Locate the cell with the specified text and output its [x, y] center coordinate. 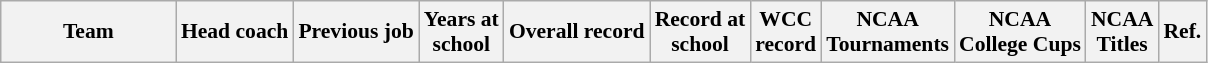
WCCrecord [786, 32]
Overall record [577, 32]
NCAATournaments [888, 32]
Team [88, 32]
NCAACollege Cups [1020, 32]
Record atschool [700, 32]
Head coach [234, 32]
NCAATitles [1122, 32]
Ref. [1182, 32]
Years atschool [462, 32]
Previous job [356, 32]
